Determine the (X, Y) coordinate at the center of the cell enclosing the given text.  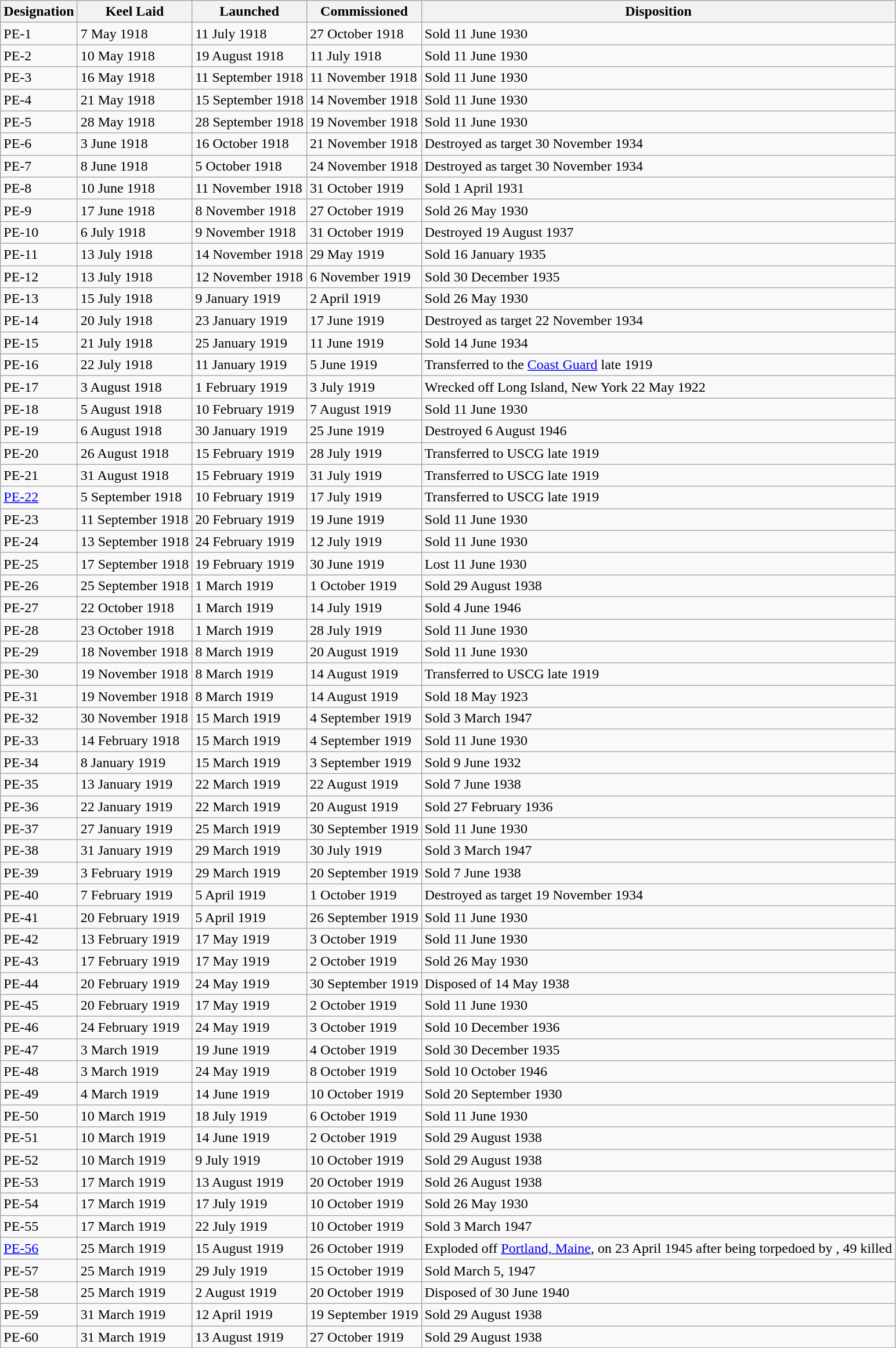
9 January 1919 (250, 299)
PE-42 (39, 939)
23 January 1919 (250, 321)
Launched (250, 12)
7 May 1918 (135, 34)
Commissioned (364, 12)
PE-29 (39, 652)
8 January 1919 (135, 762)
Destroyed as target 19 November 1934 (658, 895)
PE-37 (39, 829)
Sold 18 May 1923 (658, 696)
PE-27 (39, 608)
27 October 1918 (364, 34)
PE-30 (39, 674)
28 May 1918 (135, 122)
26 August 1918 (135, 453)
26 October 1919 (364, 1248)
27 January 1919 (135, 829)
9 November 1918 (250, 232)
5 October 1918 (250, 166)
PE-6 (39, 144)
PE-14 (39, 321)
PE-15 (39, 343)
PE-49 (39, 1094)
20 September 1919 (364, 873)
19 August 1918 (250, 56)
26 September 1919 (364, 917)
PE-17 (39, 387)
31 January 1919 (135, 851)
PE-7 (39, 166)
22 July 1919 (250, 1226)
PE-3 (39, 78)
Disposed of 14 May 1938 (658, 984)
PE-12 (39, 277)
23 October 1918 (135, 630)
Sold March 5, 1947 (658, 1270)
PE-19 (39, 431)
PE-36 (39, 807)
PE-59 (39, 1314)
Destroyed as target 22 November 1934 (658, 321)
11 June 1919 (364, 343)
Sold 10 December 1936 (658, 1028)
PE-22 (39, 497)
22 October 1918 (135, 608)
PE-32 (39, 718)
28 September 1918 (250, 122)
PE-18 (39, 409)
1 February 1919 (250, 387)
11 January 1919 (250, 365)
29 July 1919 (250, 1270)
6 July 1918 (135, 232)
16 May 1918 (135, 78)
5 June 1919 (364, 365)
3 August 1918 (135, 387)
30 November 1918 (135, 718)
13 January 1919 (135, 785)
PE-1 (39, 34)
PE-8 (39, 188)
30 January 1919 (250, 431)
Sold 1 April 1931 (658, 188)
10 May 1918 (135, 56)
13 February 1919 (135, 939)
30 July 1919 (364, 851)
PE-51 (39, 1138)
PE-23 (39, 519)
31 July 1919 (364, 475)
2 April 1919 (364, 299)
10 June 1918 (135, 188)
PE-60 (39, 1336)
4 October 1919 (364, 1050)
Keel Laid (135, 12)
PE-2 (39, 56)
3 June 1918 (135, 144)
Sold 20 September 1930 (658, 1094)
PE-50 (39, 1116)
22 January 1919 (135, 807)
3 July 1919 (364, 387)
Transferred to the Coast Guard late 1919 (658, 365)
PE-4 (39, 100)
PE-31 (39, 696)
Lost 11 June 1930 (658, 563)
PE-44 (39, 984)
29 May 1919 (364, 254)
Sold 4 June 1946 (658, 608)
PE-5 (39, 122)
30 June 1919 (364, 563)
17 June 1918 (135, 210)
9 July 1919 (250, 1160)
PE-58 (39, 1292)
17 June 1919 (364, 321)
PE-43 (39, 961)
19 February 1919 (250, 563)
PE-52 (39, 1160)
PE-57 (39, 1270)
25 September 1918 (135, 586)
12 April 1919 (250, 1314)
Sold 26 August 1938 (658, 1182)
PE-56 (39, 1248)
Disposition (658, 12)
7 February 1919 (135, 895)
7 August 1919 (364, 409)
PE-47 (39, 1050)
22 August 1919 (364, 785)
19 September 1919 (364, 1314)
17 February 1919 (135, 961)
14 July 1919 (364, 608)
13 September 1918 (135, 541)
20 July 1918 (135, 321)
PE-40 (39, 895)
PE-20 (39, 453)
PE-21 (39, 475)
Sold 9 June 1932 (658, 762)
6 August 1918 (135, 431)
PE-34 (39, 762)
Destroyed 6 August 1946 (658, 431)
31 August 1918 (135, 475)
22 July 1918 (135, 365)
18 November 1918 (135, 652)
PE-45 (39, 1006)
Sold 10 October 1946 (658, 1072)
PE-38 (39, 851)
PE-28 (39, 630)
PE-35 (39, 785)
Exploded off Portland, Maine, on 23 April 1945 after being torpedoed by , 49 killed (658, 1248)
PE-33 (39, 740)
PE-41 (39, 917)
25 January 1919 (250, 343)
8 November 1918 (250, 210)
6 November 1919 (364, 277)
21 July 1918 (135, 343)
8 June 1918 (135, 166)
15 September 1918 (250, 100)
PE-24 (39, 541)
PE-39 (39, 873)
14 February 1918 (135, 740)
12 November 1918 (250, 277)
15 October 1919 (364, 1270)
5 September 1918 (135, 497)
4 March 1919 (135, 1094)
Disposed of 30 June 1940 (658, 1292)
Destroyed 19 August 1937 (658, 232)
Sold 27 February 1936 (658, 807)
PE-9 (39, 210)
21 May 1918 (135, 100)
15 July 1918 (135, 299)
6 October 1919 (364, 1116)
3 February 1919 (135, 873)
Designation (39, 12)
17 September 1918 (135, 563)
PE-48 (39, 1072)
PE-54 (39, 1204)
PE-53 (39, 1182)
PE-16 (39, 365)
PE-10 (39, 232)
Sold 14 June 1934 (658, 343)
8 October 1919 (364, 1072)
24 November 1918 (364, 166)
5 August 1918 (135, 409)
25 June 1919 (364, 431)
PE-46 (39, 1028)
PE-11 (39, 254)
PE-26 (39, 586)
PE-25 (39, 563)
PE-13 (39, 299)
12 July 1919 (364, 541)
21 November 1918 (364, 144)
3 September 1919 (364, 762)
Wrecked off Long Island, New York 22 May 1922 (658, 387)
Sold 16 January 1935 (658, 254)
16 October 1918 (250, 144)
18 July 1919 (250, 1116)
2 August 1919 (250, 1292)
PE-55 (39, 1226)
15 August 1919 (250, 1248)
